Identify which cell holds the provided text, then report its [x, y] central coordinate. 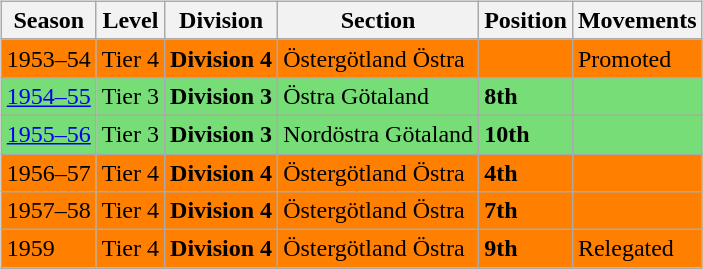
1955–56 [48, 134]
Relegated [637, 249]
Season [48, 20]
4th [526, 173]
Nordöstra Götaland [378, 134]
Promoted [637, 58]
9th [526, 249]
1954–55 [48, 96]
1953–54 [48, 58]
1959 [48, 249]
10th [526, 134]
1956–57 [48, 173]
Östra Götaland [378, 96]
Movements [637, 20]
Division [222, 20]
1957–58 [48, 211]
Position [526, 20]
Level [130, 20]
8th [526, 96]
7th [526, 211]
Section [378, 20]
